Determine the [x, y] coordinate at the center of the cell enclosing the given text.  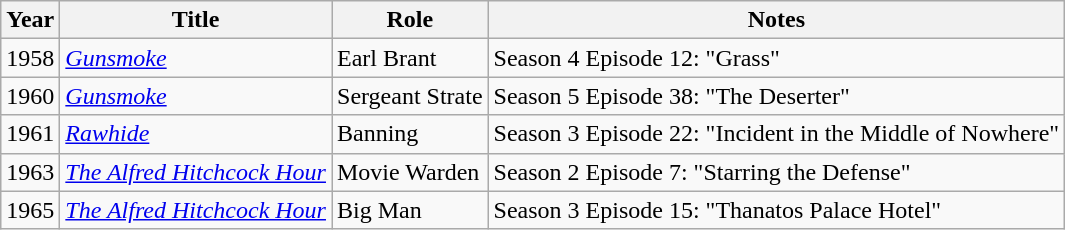
Season 3 Episode 15: "Thanatos Palace Hotel" [776, 210]
Movie Warden [410, 172]
1961 [30, 134]
Notes [776, 20]
1958 [30, 58]
1963 [30, 172]
Banning [410, 134]
Season 3 Episode 22: "Incident in the Middle of Nowhere" [776, 134]
Title [196, 20]
1960 [30, 96]
Season 2 Episode 7: "Starring the Defense" [776, 172]
Rawhide [196, 134]
1965 [30, 210]
Sergeant Strate [410, 96]
Role [410, 20]
Earl Brant [410, 58]
Year [30, 20]
Season 5 Episode 38: "The Deserter" [776, 96]
Big Man [410, 210]
Season 4 Episode 12: "Grass" [776, 58]
